Provide the (X, Y) coordinate of the cell's center where the given text is located.  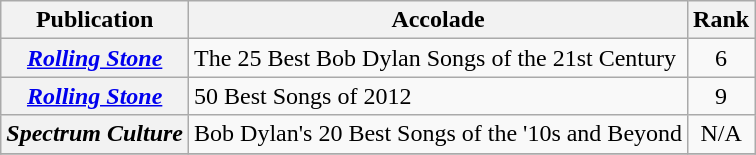
Bob Dylan's 20 Best Songs of the '10s and Beyond (438, 134)
6 (722, 58)
N/A (722, 134)
Publication (95, 20)
Accolade (438, 20)
The 25 Best Bob Dylan Songs of the 21st Century (438, 58)
9 (722, 96)
Spectrum Culture (95, 134)
Rank (722, 20)
50 Best Songs of 2012 (438, 96)
